Identify which cell holds the provided text, then report its [x, y] central coordinate. 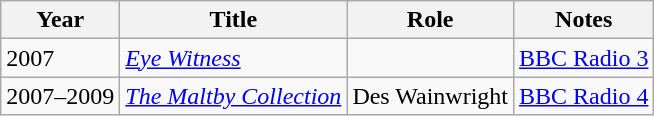
BBC Radio 3 [584, 58]
Year [60, 20]
2007 [60, 58]
Role [430, 20]
Des Wainwright [430, 96]
BBC Radio 4 [584, 96]
Title [234, 20]
2007–2009 [60, 96]
Notes [584, 20]
Eye Witness [234, 58]
The Maltby Collection [234, 96]
